Find where the given text appears and provide that cell's center as (X, Y) coordinate. 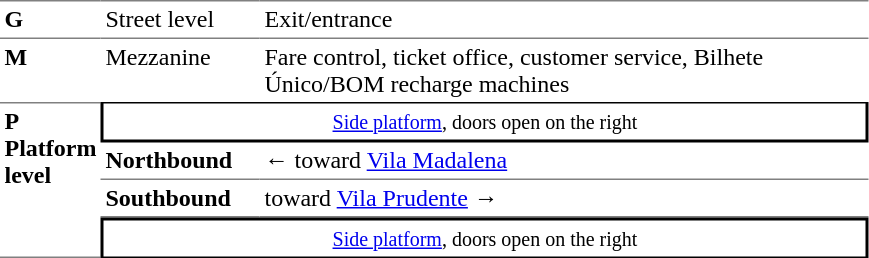
Exit/entrance (564, 19)
Southbound (180, 199)
G (50, 19)
← toward Vila Madalena (564, 161)
PPlatform level (50, 180)
toward Vila Prudente → (564, 199)
Street level (180, 19)
Northbound (180, 161)
Fare control, ticket office, customer service, Bilhete Único/BOM recharge machines (564, 70)
Mezzanine (180, 70)
M (50, 70)
